Capture the cell that displays the provided text and extract its [X, Y] central coordinate. 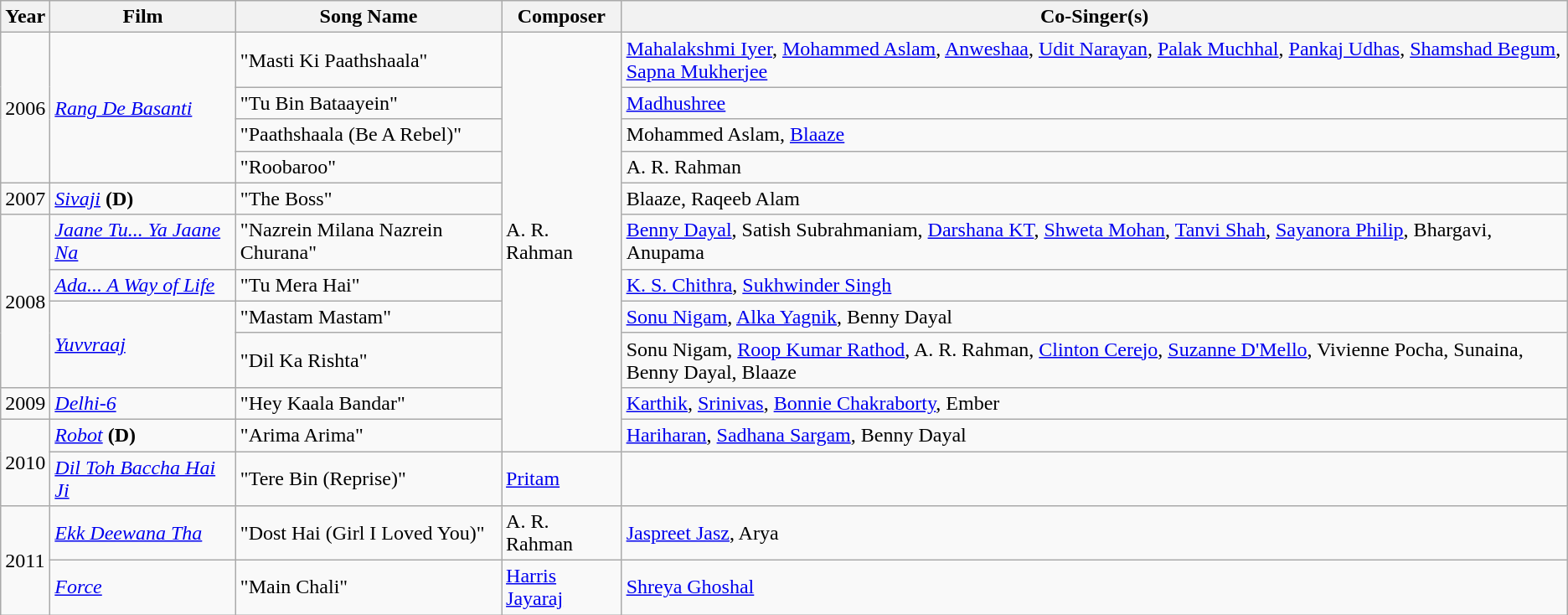
"Tere Bin (Reprise)" [369, 478]
Dil Toh Baccha Hai Ji [143, 478]
"Main Chali" [369, 588]
"Paathshaala (Be A Rebel)" [369, 135]
2007 [25, 199]
Sonu Nigam, Alka Yagnik, Benny Dayal [1094, 317]
Ada... A Way of Life [143, 285]
"Roobaroo" [369, 167]
Shreya Ghoshal [1094, 588]
Robot (D) [143, 435]
"Masti Ki Paathshaala" [369, 60]
K. S. Chithra, Sukhwinder Singh [1094, 285]
2008 [25, 301]
"The Boss" [369, 199]
Song Name [369, 17]
Composer [562, 17]
Karthik, Srinivas, Bonnie Chakraborty, Ember [1094, 403]
Film [143, 17]
Pritam [562, 478]
Yuvvraaj [143, 344]
Co-Singer(s) [1094, 17]
Ekk Deewana Tha [143, 533]
Sivaji (D) [143, 199]
2006 [25, 107]
Benny Dayal, Satish Subrahmaniam, Darshana KT, Shweta Mohan, Tanvi Shah, Sayanora Philip, Bhargavi, Anupama [1094, 241]
"Nazrein Milana Nazrein Churana" [369, 241]
"Arima Arima" [369, 435]
Sonu Nigam, Roop Kumar Rathod, A. R. Rahman, Clinton Cerejo, Suzanne D'Mello, Vivienne Pocha, Sunaina, Benny Dayal, Blaaze [1094, 360]
"Tu Mera Hai" [369, 285]
Blaaze, Raqeeb Alam [1094, 199]
2011 [25, 561]
Mahalakshmi Iyer, Mohammed Aslam, Anweshaa, Udit Narayan, Palak Muchhal, Pankaj Udhas, Shamshad Begum, Sapna Mukherjee [1094, 60]
2009 [25, 403]
"Tu Bin Bataayein" [369, 103]
Jaspreet Jasz, Arya [1094, 533]
2010 [25, 463]
Mohammed Aslam, Blaaze [1094, 135]
"Dil Ka Rishta" [369, 360]
Madhushree [1094, 103]
Harris Jayaraj [562, 588]
Delhi-6 [143, 403]
Rang De Basanti [143, 107]
Year [25, 17]
"Mastam Mastam" [369, 317]
Jaane Tu... Ya Jaane Na [143, 241]
Force [143, 588]
Hariharan, Sadhana Sargam, Benny Dayal [1094, 435]
"Dost Hai (Girl I Loved You)" [369, 533]
"Hey Kaala Bandar" [369, 403]
